Return the [x, y] coordinate for the center point of the cell that contains the specified text.  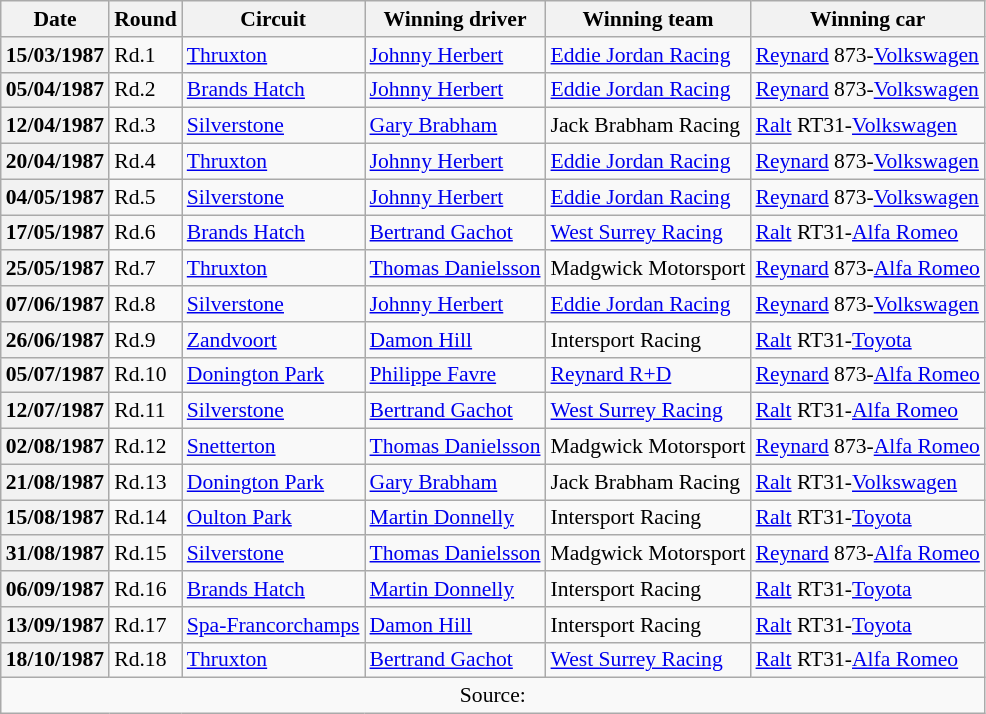
Winning car [868, 19]
05/04/1987 [55, 90]
25/05/1987 [55, 269]
Round [146, 19]
Source: [493, 696]
Rd.5 [146, 197]
Philippe Favre [456, 375]
26/06/1987 [55, 340]
Rd.6 [146, 233]
Rd.12 [146, 447]
06/09/1987 [55, 589]
Rd.10 [146, 375]
07/06/1987 [55, 304]
04/05/1987 [55, 197]
Rd.2 [146, 90]
Rd.8 [146, 304]
Winning driver [456, 19]
Rd.16 [146, 589]
17/05/1987 [55, 233]
Rd.1 [146, 55]
Reynard R+D [648, 375]
Rd.14 [146, 518]
Rd.13 [146, 482]
Rd.9 [146, 340]
Rd.18 [146, 660]
12/07/1987 [55, 411]
05/07/1987 [55, 375]
Circuit [274, 19]
31/08/1987 [55, 554]
18/10/1987 [55, 660]
15/08/1987 [55, 518]
Winning team [648, 19]
12/04/1987 [55, 126]
21/08/1987 [55, 482]
Snetterton [274, 447]
Rd.3 [146, 126]
Zandvoort [274, 340]
Rd.11 [146, 411]
Rd.15 [146, 554]
Date [55, 19]
02/08/1987 [55, 447]
Oulton Park [274, 518]
Rd.7 [146, 269]
Rd.4 [146, 162]
15/03/1987 [55, 55]
Rd.17 [146, 625]
Spa-Francorchamps [274, 625]
20/04/1987 [55, 162]
13/09/1987 [55, 625]
